Output the [X, Y] coordinate of the center of the cell containing the given text.  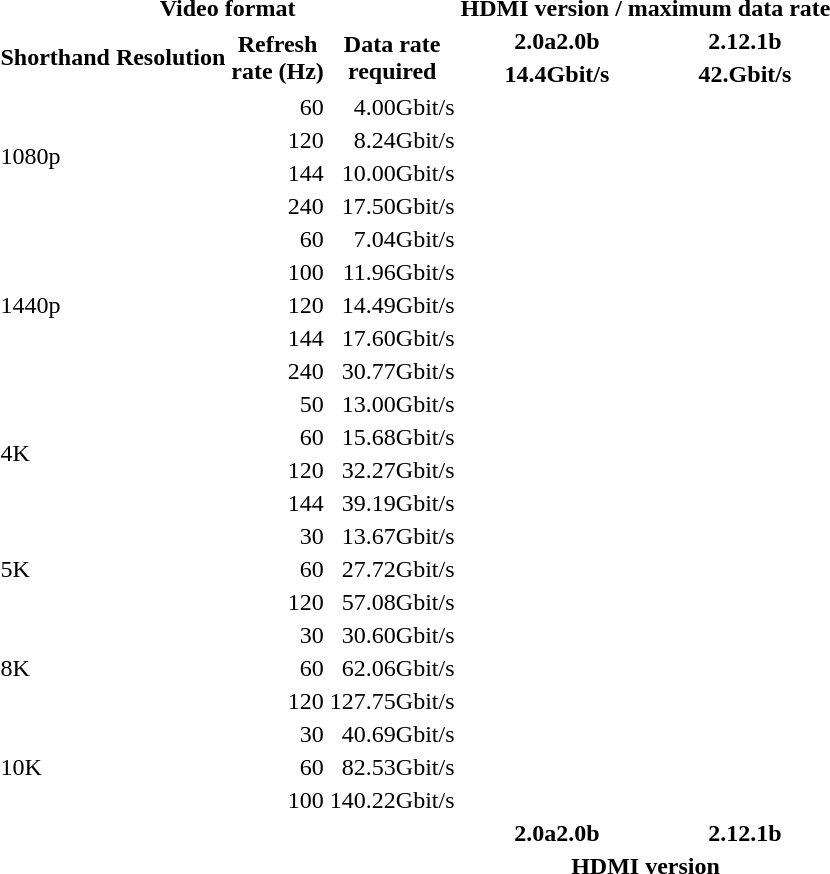
30.77Gbit/s [392, 371]
10.00Gbit/s [392, 173]
15.68Gbit/s [392, 437]
11.96Gbit/s [392, 272]
32.27Gbit/s [392, 470]
14.4Gbit/s [557, 74]
13.67Gbit/s [392, 536]
Resolution [170, 58]
57.08Gbit/s [392, 602]
17.60Gbit/s [392, 338]
27.72Gbit/s [392, 569]
Data raterequired [392, 58]
8.24Gbit/s [392, 140]
39.19Gbit/s [392, 503]
30.60Gbit/s [392, 635]
127.75Gbit/s [392, 701]
62.06Gbit/s [392, 668]
13.00Gbit/s [392, 404]
82.53Gbit/s [392, 767]
4.00Gbit/s [392, 107]
50 [278, 404]
17.50Gbit/s [392, 206]
7.04Gbit/s [392, 239]
140.22Gbit/s [392, 800]
14.49Gbit/s [392, 305]
40.69Gbit/s [392, 734]
Refreshrate (Hz) [278, 58]
